Pinpoint the cell where the given text exists, returning its (x, y) midpoint coordinate. 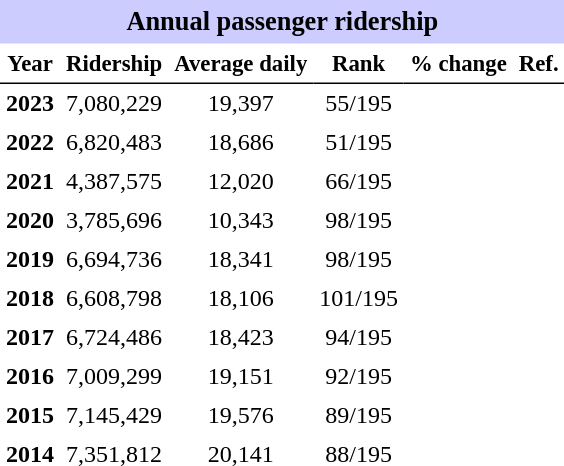
2023 (30, 104)
4,387,575 (114, 182)
2019 (30, 260)
51/195 (358, 142)
18,423 (240, 338)
6,608,798 (114, 298)
2016 (30, 376)
89/195 (358, 416)
94/195 (358, 338)
92/195 (358, 376)
10,343 (240, 220)
19,397 (240, 104)
2022 (30, 142)
2015 (30, 416)
6,820,483 (114, 142)
2021 (30, 182)
3,785,696 (114, 220)
18,106 (240, 298)
Year (30, 64)
2017 (30, 338)
18,686 (240, 142)
6,694,736 (114, 260)
Ridership (114, 64)
2020 (30, 220)
7,080,229 (114, 104)
66/195 (358, 182)
7,009,299 (114, 376)
101/195 (358, 298)
12,020 (240, 182)
2018 (30, 298)
% change (458, 64)
Average daily (240, 64)
19,576 (240, 416)
18,341 (240, 260)
7,145,429 (114, 416)
55/195 (358, 104)
19,151 (240, 376)
6,724,486 (114, 338)
Rank (358, 64)
